Return the [X, Y] coordinate for the center point of the cell that contains the specified text.  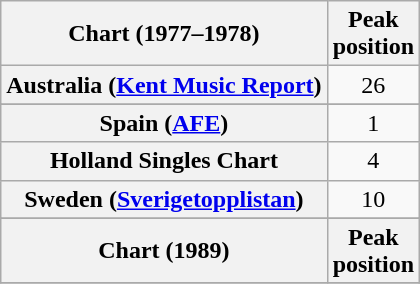
Spain (AFE) [164, 123]
Sweden (Sverigetopplistan) [164, 199]
Chart (1977–1978) [164, 34]
Holland Singles Chart [164, 161]
1 [373, 123]
Australia (Kent Music Report) [164, 85]
26 [373, 85]
4 [373, 161]
10 [373, 199]
Chart (1989) [164, 250]
